Determine the (x, y) coordinate at the center of the cell enclosing the given text.  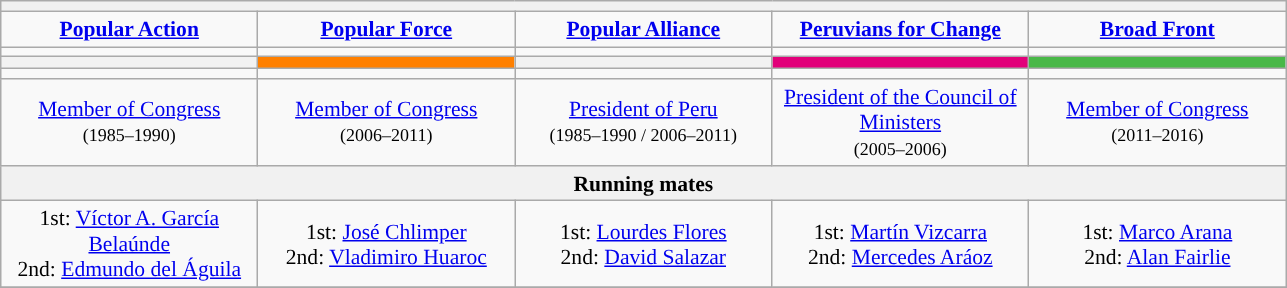
President of the Council of Ministers(2005–2006) (900, 122)
1st: Víctor A. García Belaúnde2nd: Edmundo del Águila (130, 244)
Running mates (644, 184)
1st: Lourdes Flores2nd: David Salazar (644, 244)
Member of Congress(2011–2016) (1158, 122)
1st: José Chlimper2nd: Vladimiro Huaroc (386, 244)
1st: Marco Arana2nd: Alan Fairlie (1158, 244)
Member of Congress(2006–2011) (386, 122)
Popular Alliance (644, 29)
Member of Congress(1985–1990) (130, 122)
1st: Martín Vizcarra2nd: Mercedes Aráoz (900, 244)
Popular Force (386, 29)
Popular Action (130, 29)
Peruvians for Change (900, 29)
President of Peru(1985–1990 / 2006–2011) (644, 122)
Broad Front (1158, 29)
